Identify which cell holds the provided text, then report its (x, y) central coordinate. 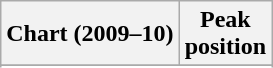
Chart (2009–10) (90, 34)
Peakposition (225, 34)
